Search for the cell housing the specified text and yield its (x, y) center coordinate. 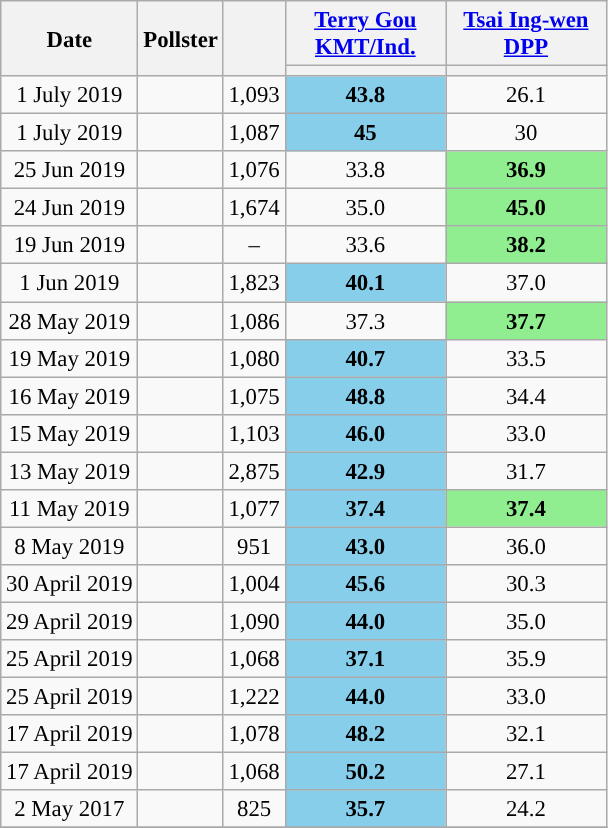
35.7 (366, 809)
19 Jun 2019 (70, 245)
19 May 2019 (70, 358)
33.8 (366, 170)
31.7 (526, 471)
29 April 2019 (70, 621)
11 May 2019 (70, 509)
37.1 (366, 659)
33.5 (526, 358)
40.1 (366, 283)
37.0 (526, 283)
1,093 (254, 95)
30 (526, 133)
35.9 (526, 659)
50.2 (366, 772)
45 (366, 133)
48.2 (366, 734)
1,103 (254, 433)
32.1 (526, 734)
38.2 (526, 245)
Tsai Ing-wenDPP (526, 34)
45.0 (526, 208)
24.2 (526, 809)
24 Jun 2019 (70, 208)
1,222 (254, 697)
27.1 (526, 772)
1,075 (254, 396)
Pollster (180, 38)
1,086 (254, 321)
1,823 (254, 283)
28 May 2019 (70, 321)
1,087 (254, 133)
36.0 (526, 546)
1,004 (254, 584)
48.8 (366, 396)
42.9 (366, 471)
15 May 2019 (70, 433)
1,090 (254, 621)
33.6 (366, 245)
13 May 2019 (70, 471)
1,077 (254, 509)
36.9 (526, 170)
30.3 (526, 584)
2,875 (254, 471)
26.1 (526, 95)
37.7 (526, 321)
951 (254, 546)
46.0 (366, 433)
Date (70, 38)
40.7 (366, 358)
25 Jun 2019 (70, 170)
1,674 (254, 208)
1,078 (254, 734)
1,076 (254, 170)
43.8 (366, 95)
1,080 (254, 358)
45.6 (366, 584)
1 Jun 2019 (70, 283)
825 (254, 809)
2 May 2017 (70, 809)
– (254, 245)
30 April 2019 (70, 584)
Terry GouKMT/Ind. (366, 34)
43.0 (366, 546)
37.3 (366, 321)
34.4 (526, 396)
16 May 2019 (70, 396)
8 May 2019 (70, 546)
